Provide the [X, Y] coordinate of the cell's center where the given text is located.  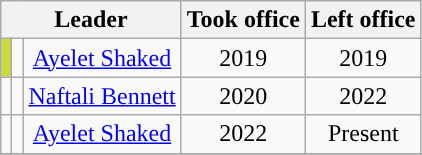
Took office [243, 20]
Present [363, 134]
2020 [243, 96]
Naftali Bennett [102, 96]
Left office [363, 20]
Leader [91, 20]
